Extract the (x, y) coordinate from the center of the cell holding the provided text.  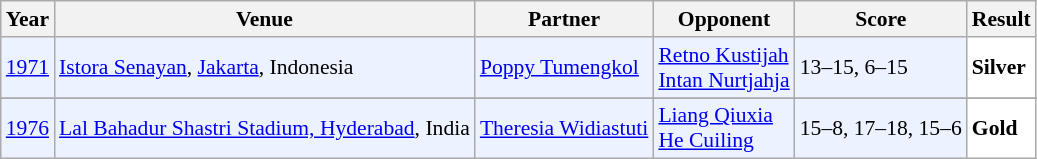
13–15, 6–15 (881, 68)
Poppy Tumengkol (564, 68)
Gold (1002, 128)
Year (28, 19)
Opponent (724, 19)
Score (881, 19)
Silver (1002, 68)
Theresia Widiastuti (564, 128)
Lal Bahadur Shastri Stadium, Hyderabad, India (264, 128)
15–8, 17–18, 15–6 (881, 128)
Result (1002, 19)
Liang Qiuxia He Cuiling (724, 128)
1971 (28, 68)
Istora Senayan, Jakarta, Indonesia (264, 68)
1976 (28, 128)
Retno Kustijah Intan Nurtjahja (724, 68)
Partner (564, 19)
Venue (264, 19)
